For the text-containing cell, return its midpoint in [x, y] coordinate format. 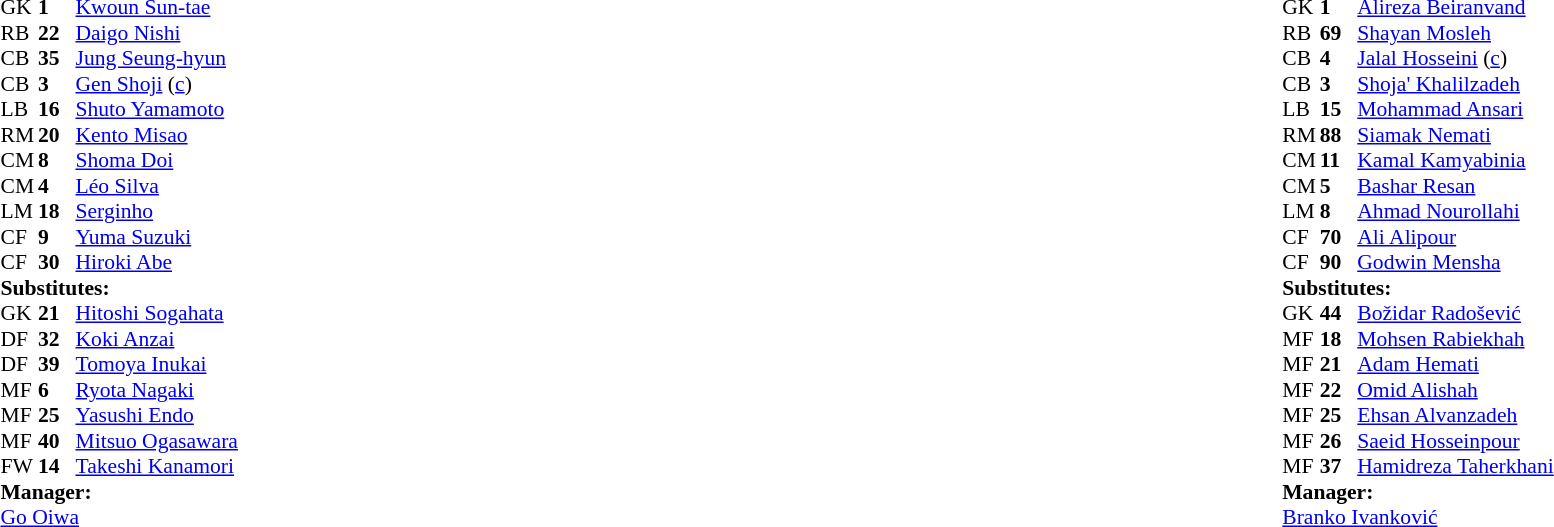
35 [57, 59]
Shoja' Khalilzadeh [1455, 84]
Božidar Radošević [1455, 313]
Kamal Kamyabinia [1455, 161]
Ahmad Nourollahi [1455, 211]
16 [57, 109]
9 [57, 237]
37 [1339, 467]
40 [57, 441]
39 [57, 365]
Tomoya Inukai [157, 365]
Jalal Hosseini (c) [1455, 59]
Mitsuo Ogasawara [157, 441]
Omid Alishah [1455, 390]
Léo Silva [157, 186]
26 [1339, 441]
5 [1339, 186]
Takeshi Kanamori [157, 467]
30 [57, 263]
Serginho [157, 211]
FW [19, 467]
Ryota Nagaki [157, 390]
14 [57, 467]
Hiroki Abe [157, 263]
Gen Shoji (c) [157, 84]
Ehsan Alvanzadeh [1455, 415]
90 [1339, 263]
Yasushi Endo [157, 415]
Daigo Nishi [157, 33]
Shoma Doi [157, 161]
Ali Alipour [1455, 237]
Shayan Mosleh [1455, 33]
70 [1339, 237]
Adam Hemati [1455, 365]
Hamidreza Taherkhani [1455, 467]
20 [57, 135]
Jung Seung-hyun [157, 59]
Kento Misao [157, 135]
88 [1339, 135]
Godwin Mensha [1455, 263]
Shuto Yamamoto [157, 109]
Siamak Nemati [1455, 135]
11 [1339, 161]
Hitoshi Sogahata [157, 313]
44 [1339, 313]
Bashar Resan [1455, 186]
Mohammad Ansari [1455, 109]
6 [57, 390]
Koki Anzai [157, 339]
Saeid Hosseinpour [1455, 441]
69 [1339, 33]
32 [57, 339]
Mohsen Rabiekhah [1455, 339]
Yuma Suzuki [157, 237]
15 [1339, 109]
